Extract the [X, Y] coordinate from the center of the cell holding the provided text.  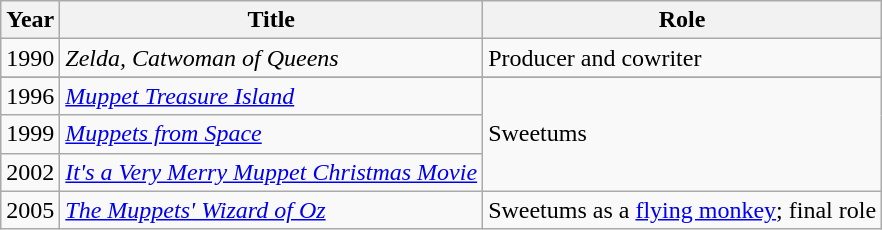
Zelda, Catwoman of Queens [272, 58]
Sweetums as a flying monkey; final role [682, 210]
Sweetums [682, 134]
2002 [30, 172]
Muppets from Space [272, 134]
The Muppets' Wizard of Oz [272, 210]
Role [682, 20]
1996 [30, 96]
Title [272, 20]
2005 [30, 210]
It's a Very Merry Muppet Christmas Movie [272, 172]
1999 [30, 134]
1990 [30, 58]
Producer and cowriter [682, 58]
Year [30, 20]
Muppet Treasure Island [272, 96]
